Capture the cell that displays the provided text and extract its (X, Y) central coordinate. 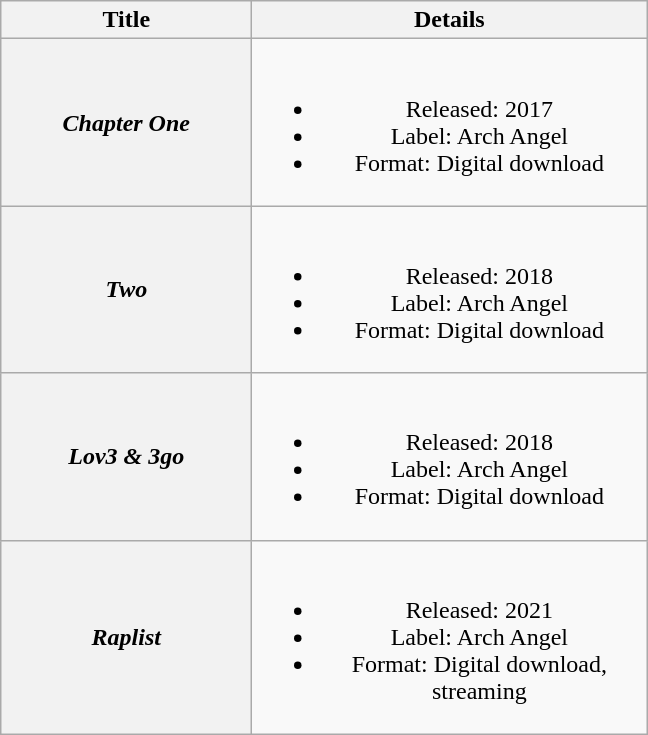
Details (450, 20)
Raplist (126, 637)
Lov3 & 3go (126, 456)
Title (126, 20)
Chapter One (126, 122)
Two (126, 290)
Released: 2017Label: Arch AngelFormat: Digital download (450, 122)
Released: 2021Label: Arch AngelFormat: Digital download, streaming (450, 637)
